Output the [x, y] coordinate of the center of the cell containing the given text.  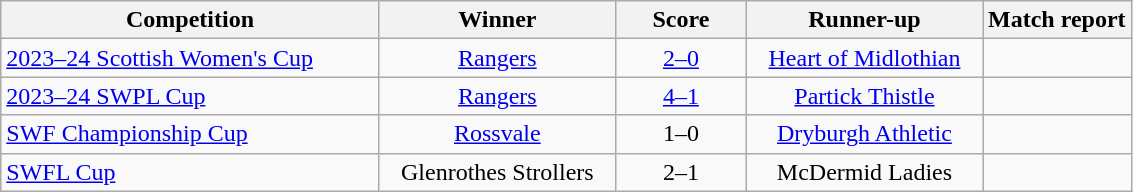
Match report [1056, 20]
SWFL Cup [190, 172]
2023–24 SWPL Cup [190, 96]
Score [680, 20]
2023–24 Scottish Women's Cup [190, 58]
Winner [497, 20]
Heart of Midlothian [864, 58]
Runner-up [864, 20]
SWF Championship Cup [190, 134]
2–1 [680, 172]
Rossvale [497, 134]
1–0 [680, 134]
McDermid Ladies [864, 172]
Glenrothes Strollers [497, 172]
Partick Thistle [864, 96]
Dryburgh Athletic [864, 134]
4–1 [680, 96]
2–0 [680, 58]
Competition [190, 20]
